Capture the cell that displays the provided text and extract its [x, y] central coordinate. 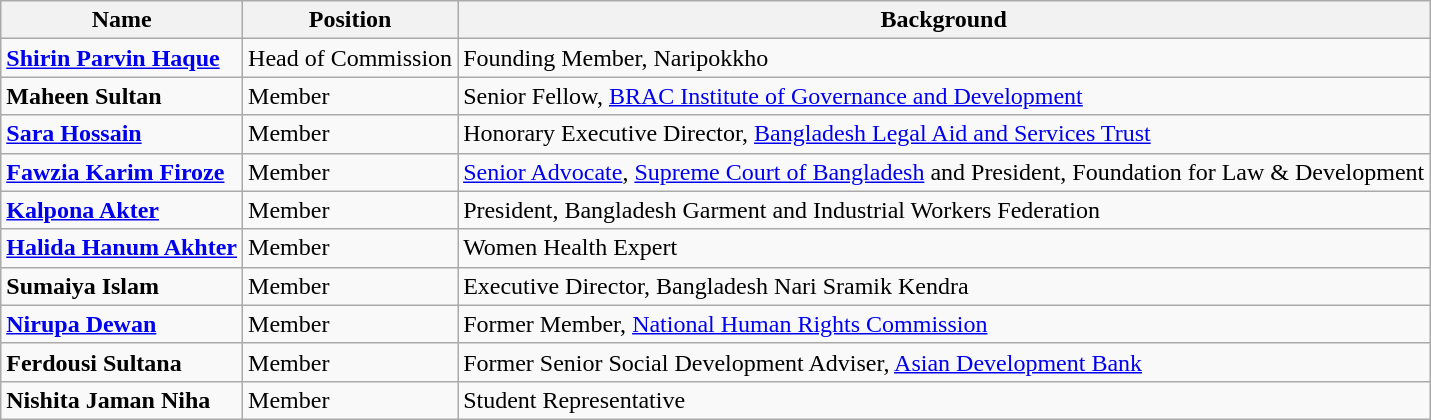
Kalpona Akter [122, 210]
President, Bangladesh Garment and Industrial Workers Federation [944, 210]
Head of Commission [350, 58]
Name [122, 20]
Student Representative [944, 400]
Founding Member, Naripokkho [944, 58]
Women Health Expert [944, 248]
Shirin Parvin Haque [122, 58]
Former Senior Social Development Adviser, Asian Development Bank [944, 362]
Sumaiya Islam [122, 286]
Fawzia Karim Firoze [122, 172]
Position [350, 20]
Senior Advocate, Supreme Court of Bangladesh and President, Foundation for Law & Development [944, 172]
Background [944, 20]
Maheen Sultan [122, 96]
Sara Hossain [122, 134]
Nishita Jaman Niha [122, 400]
Nirupa Dewan [122, 324]
Halida Hanum Akhter [122, 248]
Senior Fellow, BRAC Institute of Governance and Development [944, 96]
Former Member, National Human Rights Commission [944, 324]
Honorary Executive Director, Bangladesh Legal Aid and Services Trust [944, 134]
Executive Director, Bangladesh Nari Sramik Kendra [944, 286]
Ferdousi Sultana [122, 362]
